From the cell containing the given text, extract its center point as (x, y) coordinate. 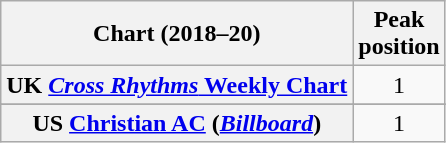
UK Cross Rhythms Weekly Chart (177, 85)
Chart (2018–20) (177, 34)
Peak position (399, 34)
US Christian AC (Billboard) (177, 123)
